Scan for the cell matching the given text and deliver its [x, y] coordinate at center. 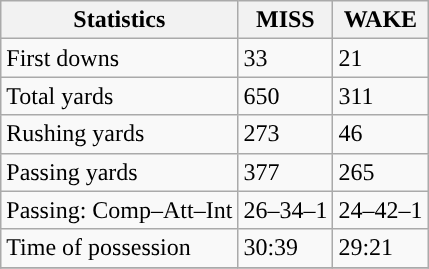
Statistics [120, 20]
Rushing yards [120, 134]
377 [286, 172]
30:39 [286, 248]
Total yards [120, 96]
29:21 [380, 248]
26–34–1 [286, 210]
Time of possession [120, 248]
First downs [120, 58]
Passing yards [120, 172]
WAKE [380, 20]
265 [380, 172]
MISS [286, 20]
21 [380, 58]
Passing: Comp–Att–Int [120, 210]
33 [286, 58]
311 [380, 96]
46 [380, 134]
650 [286, 96]
24–42–1 [380, 210]
273 [286, 134]
